Capture the cell that displays the provided text and extract its (x, y) central coordinate. 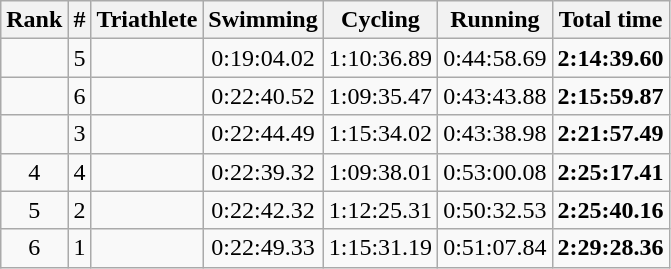
1:15:31.19 (380, 248)
Total time (610, 20)
Rank (34, 20)
1:15:34.02 (380, 134)
2:14:39.60 (610, 58)
2:25:17.41 (610, 172)
Cycling (380, 20)
2 (80, 210)
1:09:35.47 (380, 96)
0:43:43.88 (495, 96)
0:44:58.69 (495, 58)
1:12:25.31 (380, 210)
Running (495, 20)
0:19:04.02 (263, 58)
1 (80, 248)
0:50:32.53 (495, 210)
0:51:07.84 (495, 248)
3 (80, 134)
2:21:57.49 (610, 134)
Swimming (263, 20)
2:25:40.16 (610, 210)
2:29:28.36 (610, 248)
Triathlete (147, 20)
0:22:49.33 (263, 248)
0:22:39.32 (263, 172)
0:22:40.52 (263, 96)
0:53:00.08 (495, 172)
2:15:59.87 (610, 96)
1:10:36.89 (380, 58)
1:09:38.01 (380, 172)
0:22:42.32 (263, 210)
0:43:38.98 (495, 134)
0:22:44.49 (263, 134)
# (80, 20)
